Provide the (X, Y) coordinate of the cell's center where the given text is located.  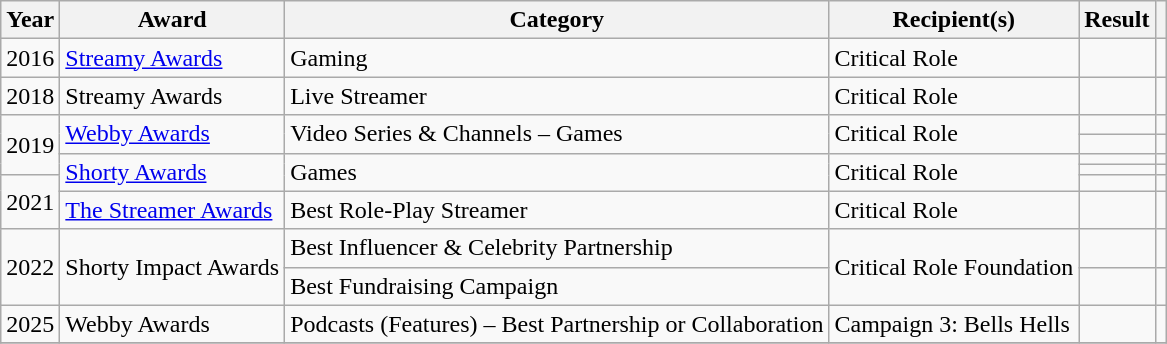
2018 (30, 96)
Shorty Impact Awards (172, 267)
Best Influencer & Celebrity Partnership (557, 248)
Shorty Awards (172, 172)
Category (557, 20)
Recipient(s) (954, 20)
Year (30, 20)
Live Streamer (557, 96)
2019 (30, 145)
Award (172, 20)
Campaign 3: Bells Hells (954, 324)
2016 (30, 58)
Video Series & Channels – Games (557, 134)
Result (1117, 20)
Best Role-Play Streamer (557, 210)
The Streamer Awards (172, 210)
Best Fundraising Campaign (557, 286)
Critical Role Foundation (954, 267)
Podcasts (Features) – Best Partnership or Collaboration (557, 324)
Gaming (557, 58)
Games (557, 172)
2025 (30, 324)
2021 (30, 202)
2022 (30, 267)
